Locate the cell with the specified text and output its [X, Y] center coordinate. 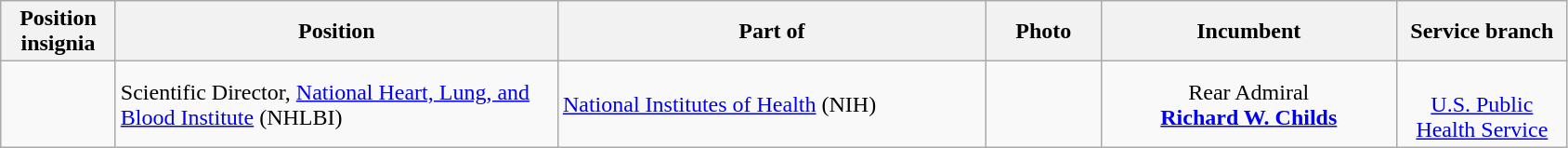
Part of [771, 32]
National Institutes of Health (NIH) [771, 104]
Position [336, 32]
Incumbent [1248, 32]
Position insignia [59, 32]
Service branch [1483, 32]
Rear AdmiralRichard W. Childs [1248, 104]
U.S. PublicHealth Service [1483, 104]
Scientific Director, National Heart, Lung, and Blood Institute (NHLBI) [336, 104]
Photo [1043, 32]
